Pinpoint the cell where the given text exists, returning its [X, Y] midpoint coordinate. 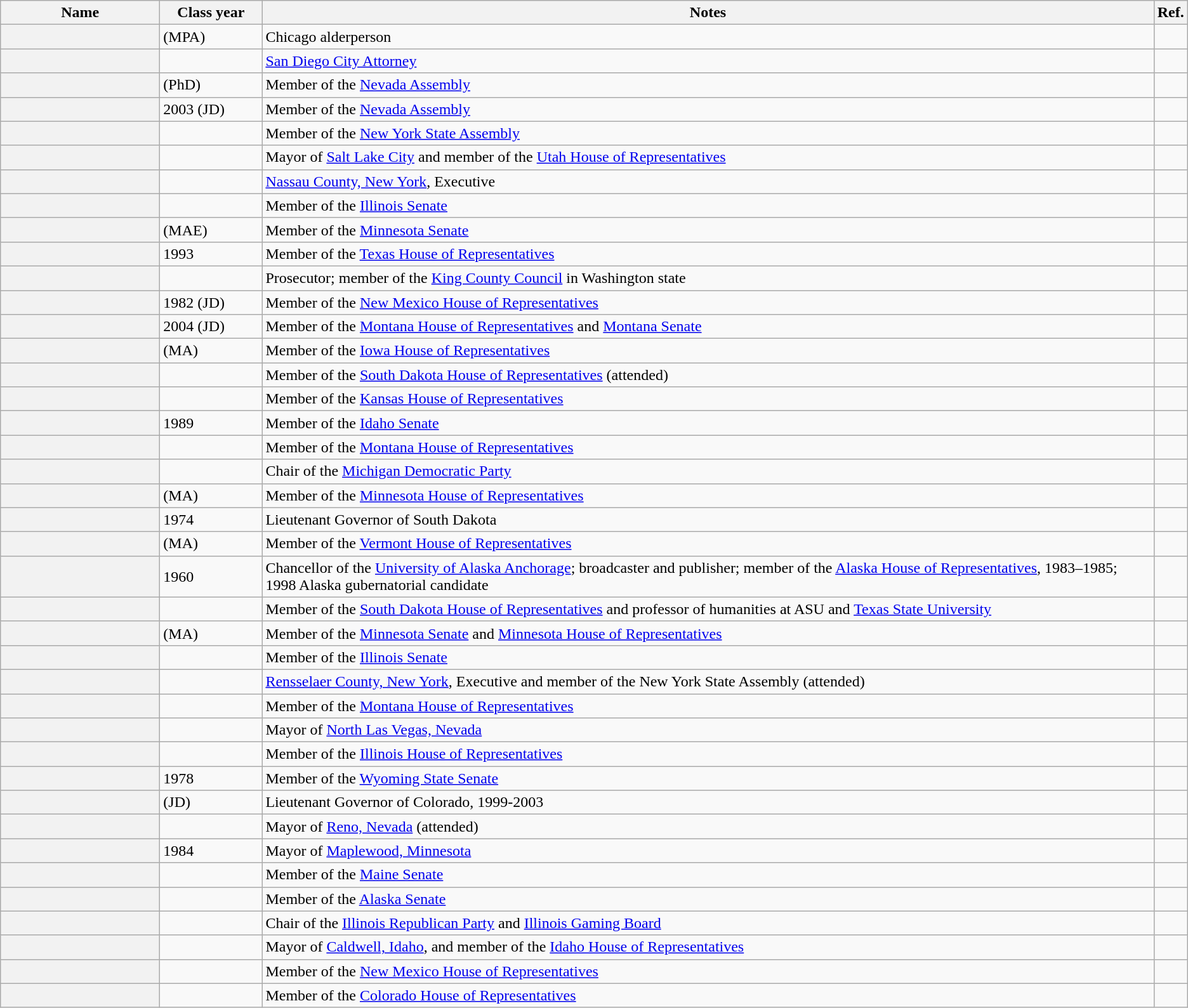
Chicago alderperson [708, 37]
(JD) [211, 802]
Member of the Wyoming State Senate [708, 778]
Ref. [1170, 13]
Member of the Maine Senate [708, 875]
Notes [708, 13]
Chair of the Michigan Democratic Party [708, 471]
Member of the Idaho Senate [708, 423]
Member of the Iowa House of Representatives [708, 351]
Member of the Vermont House of Representatives [708, 544]
(MAE) [211, 230]
Class year [211, 13]
1989 [211, 423]
Member of the Minnesota Senate and Minnesota House of Representatives [708, 633]
1960 [211, 576]
2003 (JD) [211, 109]
Name [80, 13]
1974 [211, 520]
Member of the Colorado House of Representatives [708, 995]
2004 (JD) [211, 327]
Member of the Kansas House of Representatives [708, 399]
(PhD) [211, 85]
1984 [211, 851]
1978 [211, 778]
Chair of the Illinois Republican Party and Illinois Gaming Board [708, 923]
(MPA) [211, 37]
Member of the Minnesota House of Representatives [708, 495]
Lieutenant Governor of Colorado, 1999-2003 [708, 802]
Member of the New York State Assembly [708, 133]
Member of the South Dakota House of Representatives (attended) [708, 375]
Member of the Texas House of Representatives [708, 254]
Member of the Minnesota Senate [708, 230]
Rensselaer County, New York, Executive and member of the New York State Assembly (attended) [708, 681]
Member of the South Dakota House of Representatives and professor of humanities at ASU and Texas State University [708, 609]
San Diego City Attorney [708, 61]
Member of the Alaska Senate [708, 899]
Mayor of Reno, Nevada (attended) [708, 827]
1982 (JD) [211, 303]
Lieutenant Governor of South Dakota [708, 520]
Member of the Illinois House of Representatives [708, 754]
Member of the Montana House of Representatives and Montana Senate [708, 327]
Mayor of Salt Lake City and member of the Utah House of Representatives [708, 157]
Mayor of Caldwell, Idaho, and member of the Idaho House of Representatives [708, 947]
Nassau County, New York, Executive [708, 181]
Prosecutor; member of the King County Council in Washington state [708, 278]
Mayor of North Las Vegas, Nevada [708, 730]
Mayor of Maplewood, Minnesota [708, 851]
1993 [211, 254]
